Locate the cell with the specified text and output its [x, y] center coordinate. 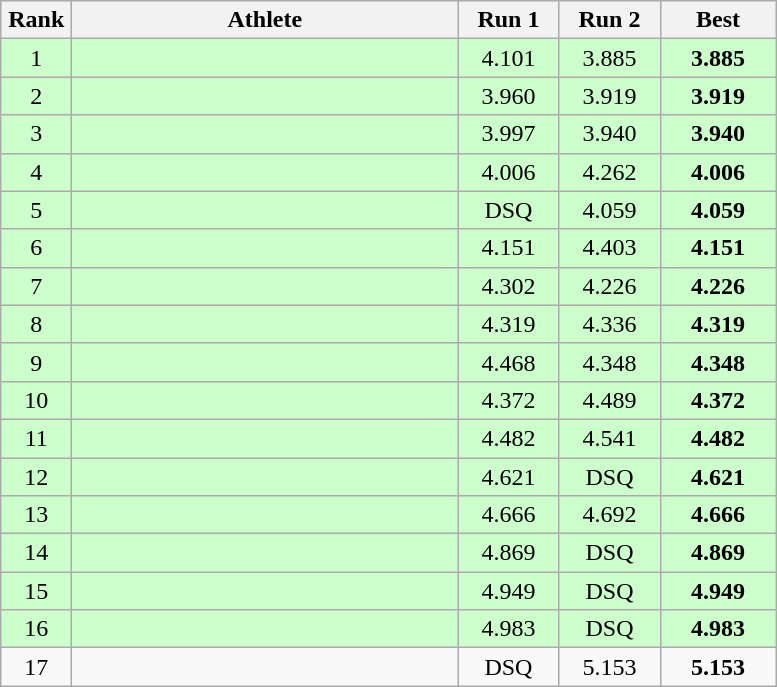
15 [36, 591]
5 [36, 210]
3 [36, 134]
14 [36, 553]
12 [36, 477]
Rank [36, 20]
3.960 [508, 96]
Run 2 [610, 20]
10 [36, 400]
6 [36, 248]
4.302 [508, 286]
Athlete [265, 20]
4.403 [610, 248]
4.262 [610, 172]
4.489 [610, 400]
Best [718, 20]
4.692 [610, 515]
3.997 [508, 134]
13 [36, 515]
4 [36, 172]
Run 1 [508, 20]
11 [36, 438]
4.541 [610, 438]
17 [36, 667]
2 [36, 96]
4.336 [610, 324]
1 [36, 58]
7 [36, 286]
9 [36, 362]
8 [36, 324]
4.468 [508, 362]
16 [36, 629]
4.101 [508, 58]
